From the cell containing the given text, extract its center point as (X, Y) coordinate. 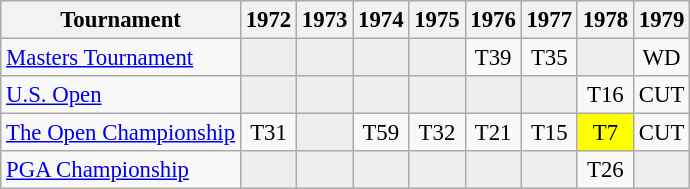
The Open Championship (121, 133)
Tournament (121, 20)
T32 (437, 133)
T7 (605, 133)
T59 (381, 133)
WD (661, 58)
1976 (493, 20)
T26 (605, 170)
1978 (605, 20)
T21 (493, 133)
PGA Championship (121, 170)
T35 (549, 58)
T39 (493, 58)
1973 (325, 20)
1977 (549, 20)
1972 (268, 20)
U.S. Open (121, 95)
1979 (661, 20)
T31 (268, 133)
T15 (549, 133)
T16 (605, 95)
1974 (381, 20)
1975 (437, 20)
Masters Tournament (121, 58)
